Determine the (x, y) coordinate at the center of the cell enclosing the given text.  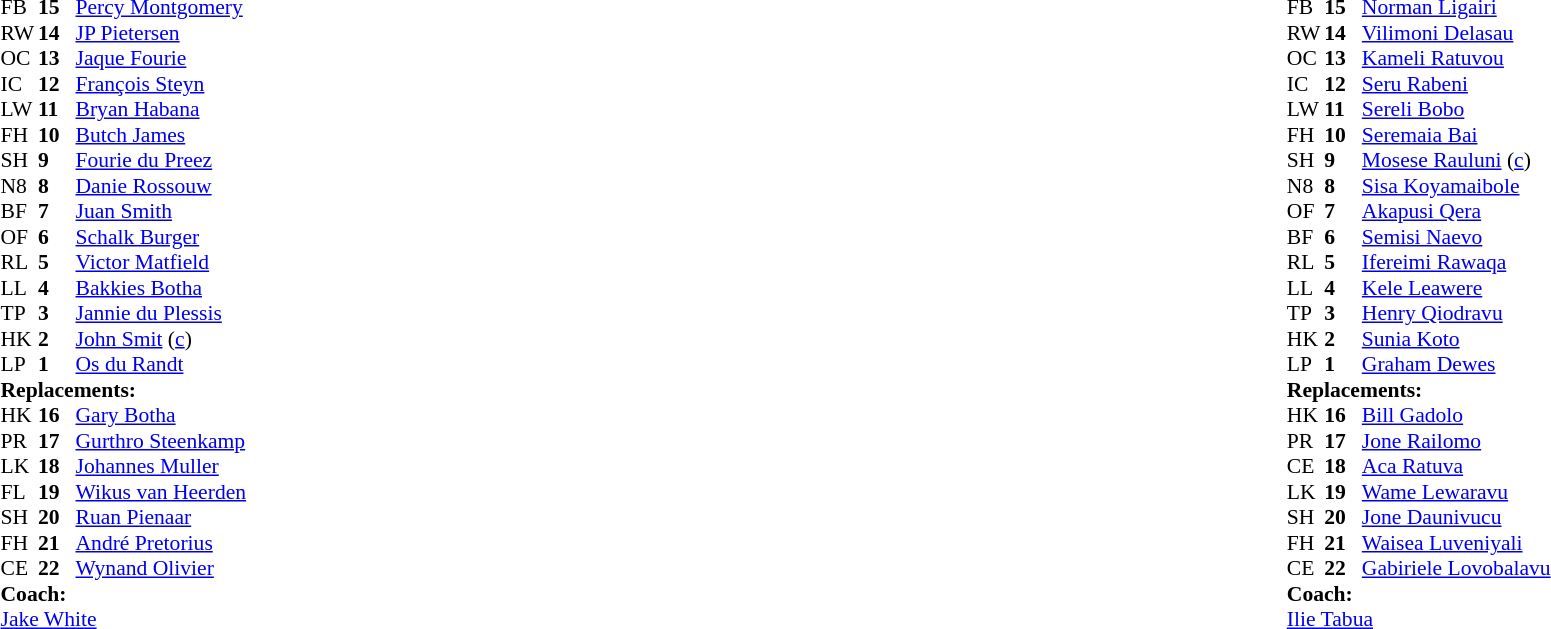
Wikus van Heerden (162, 492)
Bill Gadolo (1456, 415)
FL (19, 492)
Gabiriele Lovobalavu (1456, 569)
JP Pietersen (162, 33)
Butch James (162, 135)
François Steyn (162, 84)
Ifereimi Rawaqa (1456, 263)
Akapusi Qera (1456, 211)
Jone Railomo (1456, 441)
Wynand Olivier (162, 569)
Bryan Habana (162, 109)
Jone Daunivucu (1456, 517)
Juan Smith (162, 211)
Aca Ratuva (1456, 467)
Ruan Pienaar (162, 517)
Mosese Rauluni (c) (1456, 161)
Jannie du Plessis (162, 313)
Semisi Naevo (1456, 237)
Sunia Koto (1456, 339)
Schalk Burger (162, 237)
Johannes Muller (162, 467)
Seremaia Bai (1456, 135)
Fourie du Preez (162, 161)
Gary Botha (162, 415)
Sisa Koyamaibole (1456, 186)
Gurthro Steenkamp (162, 441)
Kameli Ratuvou (1456, 59)
Henry Qiodravu (1456, 313)
Wame Lewaravu (1456, 492)
Seru Rabeni (1456, 84)
Jaque Fourie (162, 59)
Graham Dewes (1456, 365)
Waisea Luveniyali (1456, 543)
Kele Leawere (1456, 288)
John Smit (c) (162, 339)
Sereli Bobo (1456, 109)
Victor Matfield (162, 263)
Bakkies Botha (162, 288)
Os du Randt (162, 365)
Danie Rossouw (162, 186)
André Pretorius (162, 543)
Vilimoni Delasau (1456, 33)
